From the cell containing the given text, extract its center point as [X, Y] coordinate. 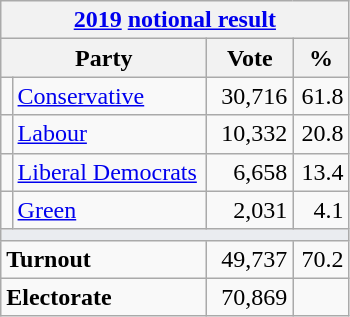
6,658 [250, 172]
30,716 [250, 96]
Conservative [110, 96]
Liberal Democrats [110, 172]
2019 notional result [175, 20]
Turnout [104, 259]
% [321, 58]
61.8 [321, 96]
Labour [110, 134]
13.4 [321, 172]
2,031 [250, 210]
Vote [250, 58]
20.8 [321, 134]
70.2 [321, 259]
10,332 [250, 134]
4.1 [321, 210]
Party [104, 58]
Green [110, 210]
70,869 [250, 297]
49,737 [250, 259]
Electorate [104, 297]
